Search for the cell housing the specified text and yield its [X, Y] center coordinate. 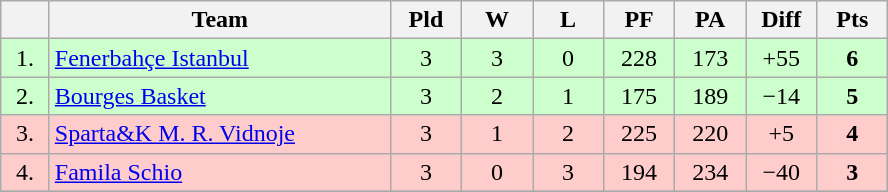
220 [710, 134]
1. [26, 58]
234 [710, 172]
225 [640, 134]
−40 [782, 172]
4 [852, 134]
189 [710, 96]
L [568, 20]
Pts [852, 20]
PF [640, 20]
PA [710, 20]
Famila Schio [220, 172]
228 [640, 58]
Pld [426, 20]
173 [710, 58]
6 [852, 58]
4. [26, 172]
Fenerbahçe Istanbul [220, 58]
5 [852, 96]
175 [640, 96]
−14 [782, 96]
Diff [782, 20]
+5 [782, 134]
+55 [782, 58]
2. [26, 96]
Bourges Basket [220, 96]
Team [220, 20]
W [496, 20]
194 [640, 172]
Sparta&K M. R. Vidnoje [220, 134]
3. [26, 134]
